For the text-containing cell, return its midpoint in (x, y) coordinate format. 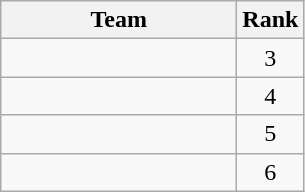
Rank (270, 20)
4 (270, 96)
6 (270, 172)
Team (119, 20)
5 (270, 134)
3 (270, 58)
